Identify which cell holds the provided text, then report its [x, y] central coordinate. 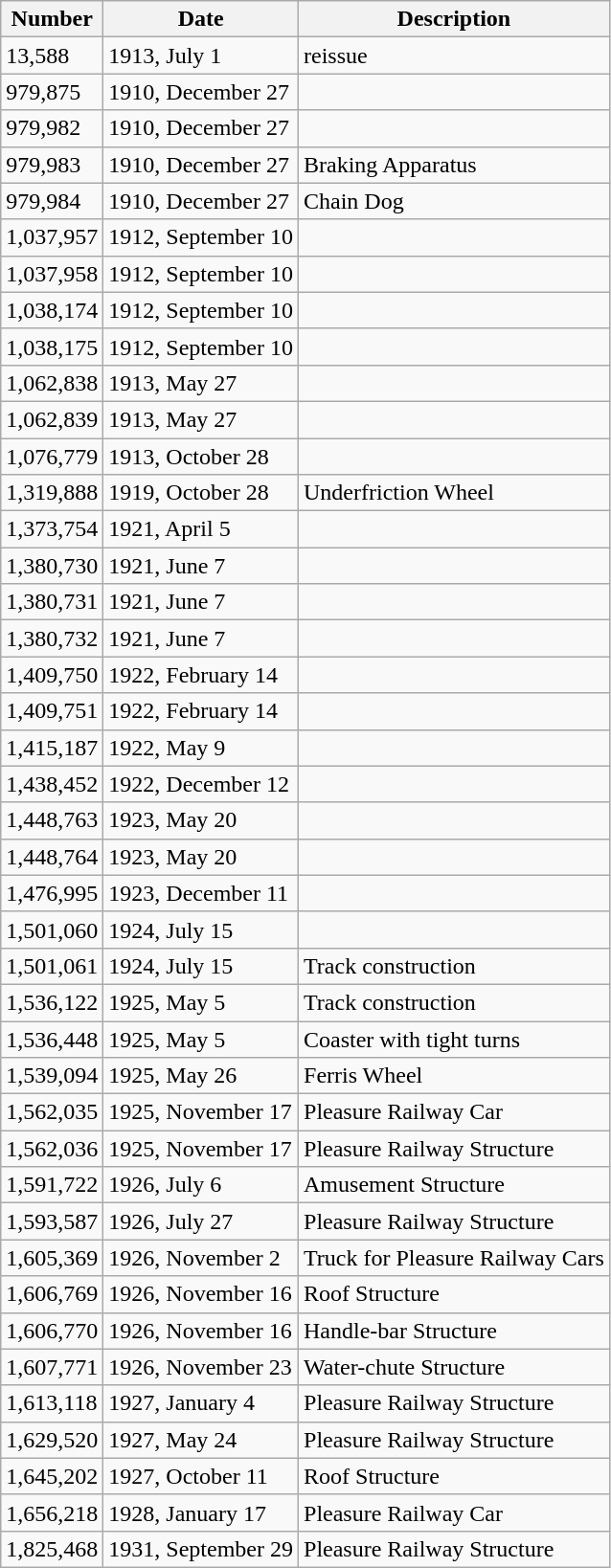
1,536,122 [52, 1002]
1,438,452 [52, 784]
1,038,175 [52, 347]
1,606,769 [52, 1294]
1926, November 23 [201, 1367]
1926, July 6 [201, 1185]
1913, July 1 [201, 56]
1927, May 24 [201, 1440]
Coaster with tight turns [454, 1039]
1,415,187 [52, 748]
1,613,118 [52, 1403]
Water-chute Structure [454, 1367]
1919, October 28 [201, 493]
1,645,202 [52, 1476]
1931, September 29 [201, 1549]
Underfriction Wheel [454, 493]
1,062,839 [52, 419]
1,380,730 [52, 566]
1,448,763 [52, 820]
1,629,520 [52, 1440]
1927, January 4 [201, 1403]
979,984 [52, 201]
Truck for Pleasure Railway Cars [454, 1258]
979,875 [52, 92]
979,983 [52, 165]
1,409,751 [52, 711]
1,062,838 [52, 383]
1,501,061 [52, 966]
1,319,888 [52, 493]
Handle-bar Structure [454, 1331]
1922, May 9 [201, 748]
1,076,779 [52, 457]
1923, December 11 [201, 893]
reissue [454, 56]
1926, July 27 [201, 1221]
Chain Dog [454, 201]
1,380,731 [52, 602]
Date [201, 19]
1928, January 17 [201, 1512]
1,593,587 [52, 1221]
1,037,957 [52, 237]
1,562,036 [52, 1149]
1,605,369 [52, 1258]
1925, May 26 [201, 1076]
Description [454, 19]
1,656,218 [52, 1512]
1922, December 12 [201, 784]
1,607,771 [52, 1367]
13,588 [52, 56]
1,825,468 [52, 1549]
1,591,722 [52, 1185]
1927, October 11 [201, 1476]
1,606,770 [52, 1331]
1,373,754 [52, 529]
Number [52, 19]
1921, April 5 [201, 529]
1,539,094 [52, 1076]
1,536,448 [52, 1039]
1,038,174 [52, 310]
1,037,958 [52, 274]
979,982 [52, 128]
Amusement Structure [454, 1185]
1913, October 28 [201, 457]
Ferris Wheel [454, 1076]
1926, November 2 [201, 1258]
1,409,750 [52, 675]
1,501,060 [52, 930]
1,448,764 [52, 857]
1,476,995 [52, 893]
Braking Apparatus [454, 165]
1,562,035 [52, 1112]
1,380,732 [52, 638]
